Return the [x, y] coordinate for the center point of the cell that contains the specified text.  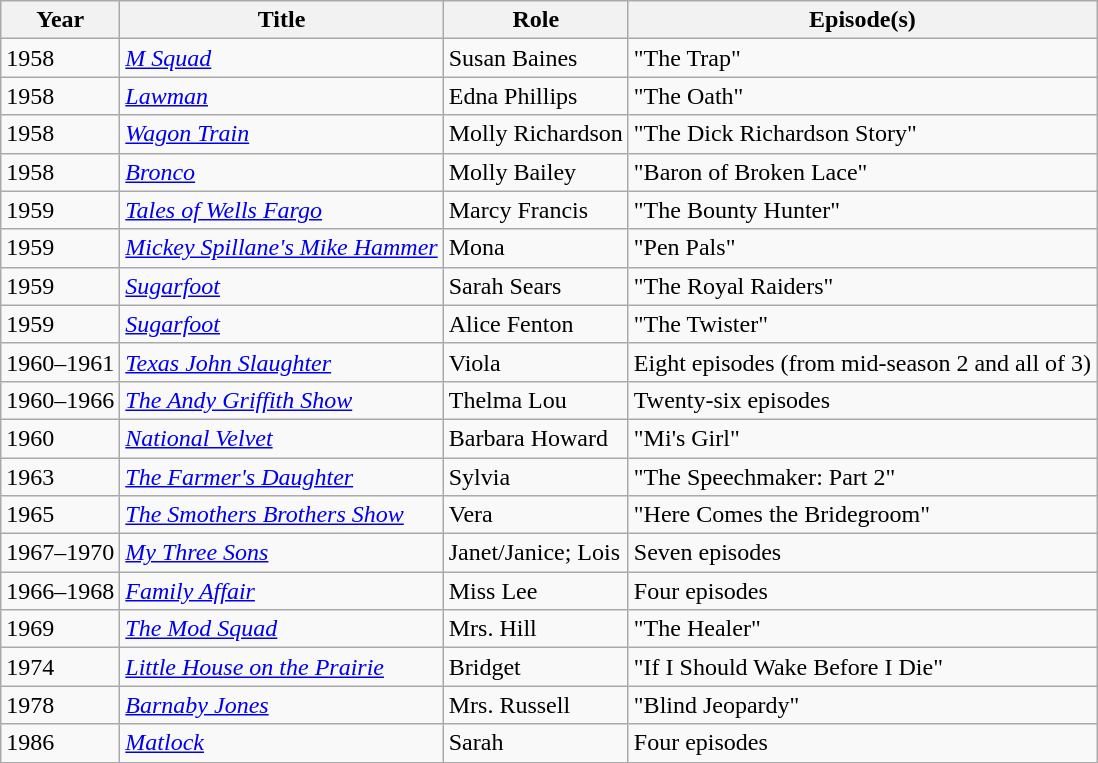
Title [282, 20]
Barbara Howard [536, 438]
Miss Lee [536, 591]
The Farmer's Daughter [282, 477]
Molly Richardson [536, 134]
Matlock [282, 743]
"The Speechmaker: Part 2" [862, 477]
1969 [60, 629]
"If I Should Wake Before I Die" [862, 667]
1966–1968 [60, 591]
"Here Comes the Bridegroom" [862, 515]
1960–1961 [60, 362]
Tales of Wells Fargo [282, 210]
1963 [60, 477]
Molly Bailey [536, 172]
Eight episodes (from mid-season 2 and all of 3) [862, 362]
Role [536, 20]
Mrs. Hill [536, 629]
Viola [536, 362]
"Pen Pals" [862, 248]
1974 [60, 667]
Sylvia [536, 477]
1967–1970 [60, 553]
Marcy Francis [536, 210]
The Mod Squad [282, 629]
Sarah [536, 743]
Barnaby Jones [282, 705]
1960–1966 [60, 400]
M Squad [282, 58]
Mrs. Russell [536, 705]
National Velvet [282, 438]
Alice Fenton [536, 324]
Episode(s) [862, 20]
The Andy Griffith Show [282, 400]
"The Healer" [862, 629]
"The Royal Raiders" [862, 286]
Seven episodes [862, 553]
"The Dick Richardson Story" [862, 134]
Edna Phillips [536, 96]
Janet/Janice; Lois [536, 553]
Bronco [282, 172]
1978 [60, 705]
"Baron of Broken Lace" [862, 172]
"Blind Jeopardy" [862, 705]
1986 [60, 743]
"The Twister" [862, 324]
Susan Baines [536, 58]
Mona [536, 248]
"The Bounty Hunter" [862, 210]
Mickey Spillane's Mike Hammer [282, 248]
"The Oath" [862, 96]
Family Affair [282, 591]
Sarah Sears [536, 286]
My Three Sons [282, 553]
Thelma Lou [536, 400]
"Mi's Girl" [862, 438]
Wagon Train [282, 134]
The Smothers Brothers Show [282, 515]
Lawman [282, 96]
Little House on the Prairie [282, 667]
"The Trap" [862, 58]
Texas John Slaughter [282, 362]
Bridget [536, 667]
1965 [60, 515]
Vera [536, 515]
1960 [60, 438]
Year [60, 20]
Twenty-six episodes [862, 400]
